Scan for the cell matching the given text and deliver its [X, Y] coordinate at center. 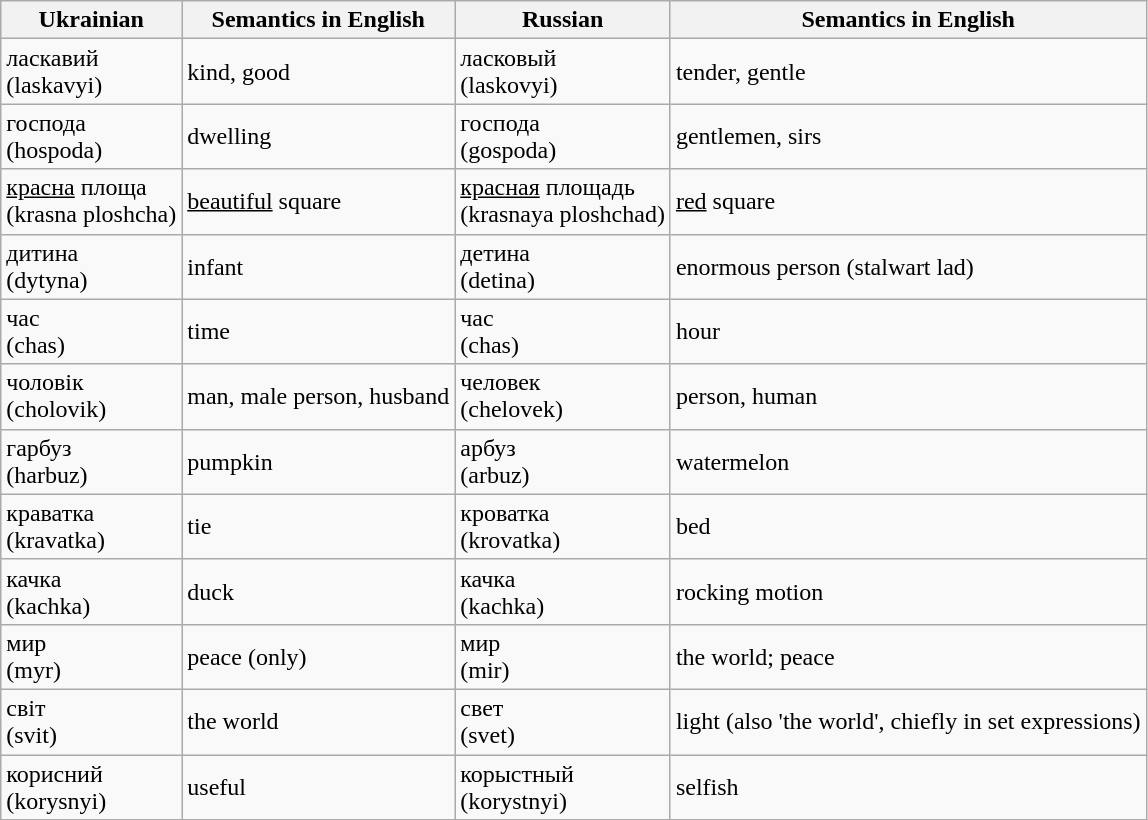
Russian [563, 20]
tie [318, 526]
duck [318, 592]
person, human [908, 396]
мир(myr) [92, 656]
Ukrainian [92, 20]
свет(svet) [563, 722]
peace (only) [318, 656]
детина(detina) [563, 266]
rocking motion [908, 592]
світ(svit) [92, 722]
кроватка(krovatka) [563, 526]
the world [318, 722]
tender, gentle [908, 72]
light (also 'the world', chiefly in set expressions) [908, 722]
pumpkin [318, 462]
red square [908, 202]
useful [318, 786]
красная площадь(krasnaya ploshchad) [563, 202]
enormous person (stalwart lad) [908, 266]
selfish [908, 786]
мир(mir) [563, 656]
infant [318, 266]
man, male person, husband [318, 396]
красна площа(krasna ploshcha) [92, 202]
корыстный(korystnyi) [563, 786]
hour [908, 332]
человек(chelovek) [563, 396]
the world; peace [908, 656]
краватка(kravatka) [92, 526]
beautiful square [318, 202]
дитина(dytyna) [92, 266]
господа(gospoda) [563, 136]
корисний(korysnyi) [92, 786]
арбуз(arbuz) [563, 462]
gentlemen, sirs [908, 136]
kind, good [318, 72]
ласкавий(laskavyi) [92, 72]
гарбуз(harbuz) [92, 462]
чоловік(cholovik) [92, 396]
господа(hospoda) [92, 136]
bed [908, 526]
ласковый(laskovyi) [563, 72]
time [318, 332]
watermelon [908, 462]
dwelling [318, 136]
